Identify which cell holds the provided text, then report its (x, y) central coordinate. 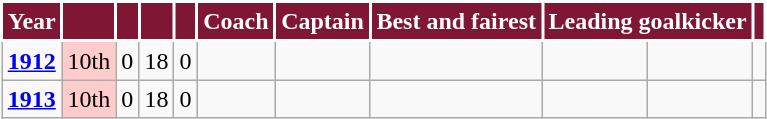
1913 (32, 99)
1912 (32, 60)
Leading goalkicker (648, 22)
Coach (236, 22)
Captain (322, 22)
Best and fairest (456, 22)
Year (32, 22)
